Determine the [X, Y] coordinate at the center of the cell enclosing the given text.  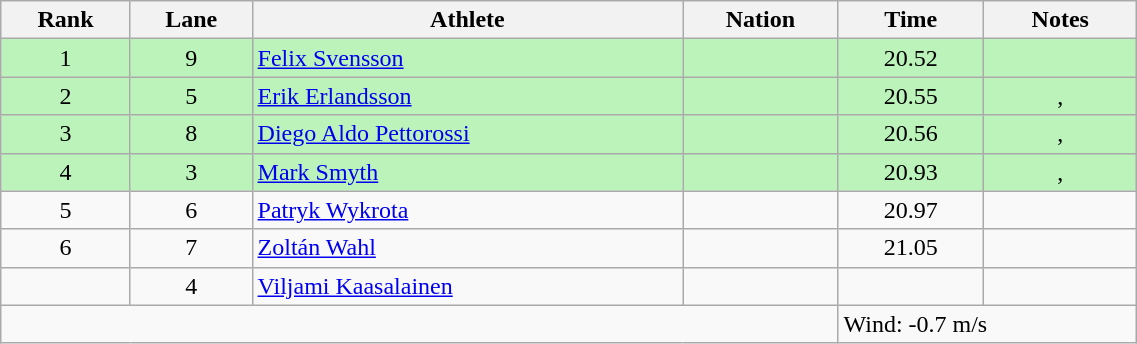
Viljami Kaasalainen [468, 286]
Felix Svensson [468, 58]
1 [66, 58]
Diego Aldo Pettorossi [468, 134]
Lane [191, 20]
20.52 [911, 58]
Time [911, 20]
Zoltán Wahl [468, 248]
Patryk Wykrota [468, 210]
9 [191, 58]
20.93 [911, 172]
20.56 [911, 134]
Rank [66, 20]
Erik Erlandsson [468, 96]
Notes [1060, 20]
2 [66, 96]
Athlete [468, 20]
21.05 [911, 248]
Nation [760, 20]
Mark Smyth [468, 172]
20.55 [911, 96]
20.97 [911, 210]
8 [191, 134]
7 [191, 248]
Wind: -0.7 m/s [988, 324]
